From the cell containing the given text, extract its center point as (X, Y) coordinate. 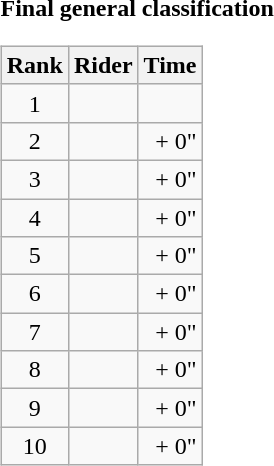
1 (34, 103)
9 (34, 408)
7 (34, 332)
Rider (103, 65)
Rank (34, 65)
4 (34, 217)
8 (34, 370)
2 (34, 141)
5 (34, 256)
3 (34, 179)
6 (34, 294)
Time (170, 65)
10 (34, 446)
